Find where the given text appears and provide that cell's center as (X, Y) coordinate. 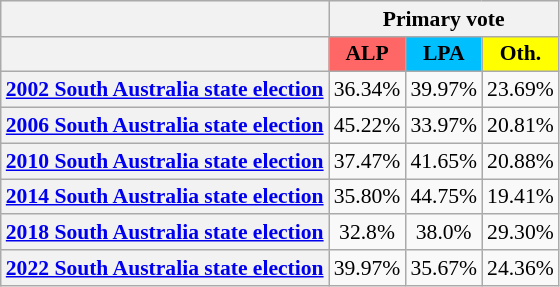
29.30% (520, 232)
32.8% (368, 232)
37.47% (368, 161)
2002 South Australia state election (165, 90)
44.75% (444, 196)
23.69% (520, 90)
45.22% (368, 125)
35.67% (444, 268)
ALP (368, 54)
19.41% (520, 196)
38.0% (444, 232)
33.97% (444, 125)
2022 South Australia state election (165, 268)
2014 South Australia state election (165, 196)
20.88% (520, 161)
Primary vote (444, 18)
35.80% (368, 196)
2006 South Australia state election (165, 125)
Oth. (520, 54)
LPA (444, 54)
2018 South Australia state election (165, 232)
41.65% (444, 161)
2010 South Australia state election (165, 161)
36.34% (368, 90)
24.36% (520, 268)
20.81% (520, 125)
